Extract the [X, Y] coordinate from the center of the cell holding the provided text.  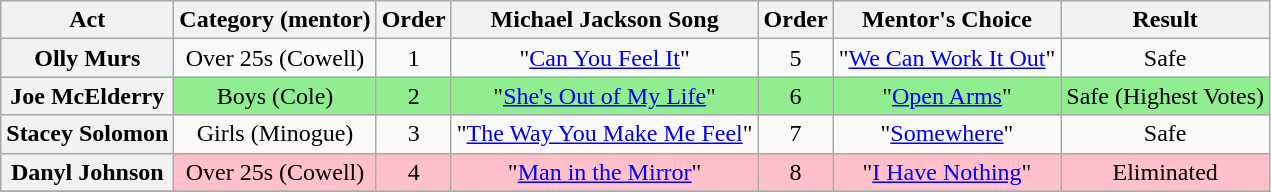
Boys (Cole) [275, 96]
"Can You Feel It" [604, 58]
Olly Murs [88, 58]
Michael Jackson Song [604, 20]
Mentor's Choice [947, 20]
Girls (Minogue) [275, 134]
3 [414, 134]
8 [796, 172]
Category (mentor) [275, 20]
7 [796, 134]
Act [88, 20]
"We Can Work It Out" [947, 58]
Stacey Solomon [88, 134]
"Open Arms" [947, 96]
6 [796, 96]
Joe McElderry [88, 96]
Safe (Highest Votes) [1166, 96]
Result [1166, 20]
5 [796, 58]
2 [414, 96]
"Somewhere" [947, 134]
4 [414, 172]
"The Way You Make Me Feel" [604, 134]
"She's Out of My Life" [604, 96]
"I Have Nothing" [947, 172]
"Man in the Mirror" [604, 172]
Danyl Johnson [88, 172]
1 [414, 58]
Eliminated [1166, 172]
